Provide the [x, y] coordinate of the cell's center where the given text is located.  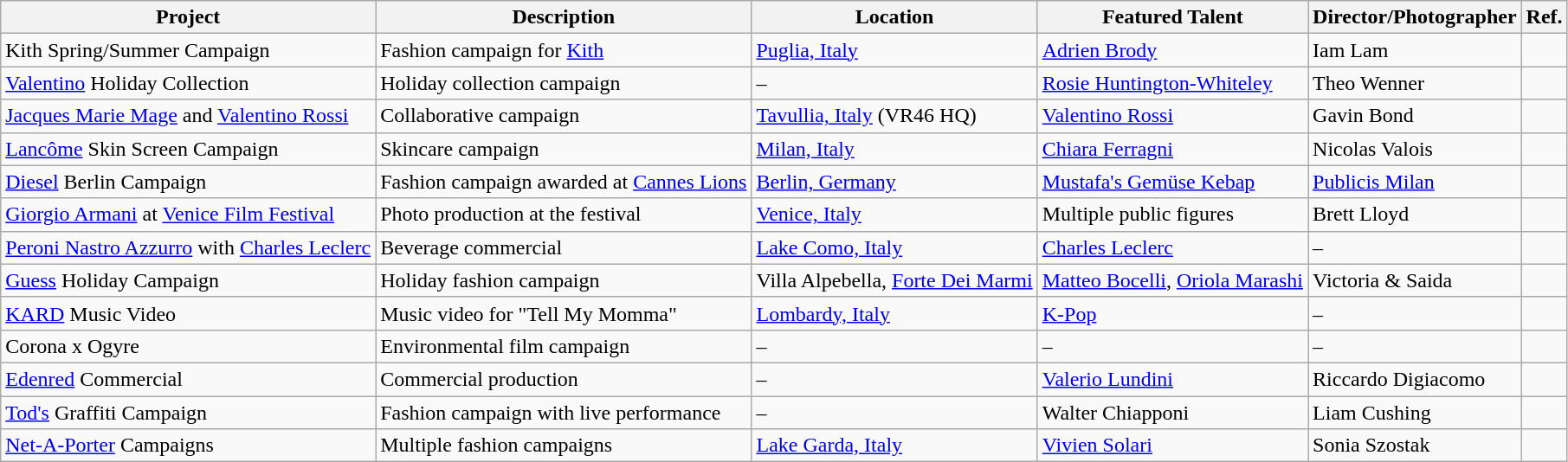
Peroni Nastro Azzurro with Charles Leclerc [189, 247]
KARD Music Video [189, 313]
Adrien Brody [1172, 50]
Collaborative campaign [564, 116]
Edenred Commercial [189, 379]
Multiple public figures [1172, 215]
Victoria & Saida [1415, 280]
Sonia Szostak [1415, 446]
Valerio Lundini [1172, 379]
Corona x Ogyre [189, 346]
Director/Photographer [1415, 17]
Lake Garda, Italy [894, 446]
Music video for "Tell My Momma" [564, 313]
Valentino Rossi [1172, 116]
Guess Holiday Campaign [189, 280]
Lake Como, Italy [894, 247]
Berlin, Germany [894, 182]
Tod's Graffiti Campaign [189, 413]
Liam Cushing [1415, 413]
Theo Wenner [1415, 83]
Gavin Bond [1415, 116]
Lombardy, Italy [894, 313]
Diesel Berlin Campaign [189, 182]
Project [189, 17]
Milan, Italy [894, 149]
Mustafa's Gemüse Kebap [1172, 182]
Fashion campaign for Kith [564, 50]
Net-A-Porter Campaigns [189, 446]
Location [894, 17]
Riccardo Digiacomo [1415, 379]
Photo production at the festival [564, 215]
Holiday fashion campaign [564, 280]
Venice, Italy [894, 215]
Walter Chiapponi [1172, 413]
Charles Leclerc [1172, 247]
Giorgio Armani at Venice Film Festival [189, 215]
Beverage commercial [564, 247]
Jacques Marie Mage and Valentino Rossi [189, 116]
Lancôme Skin Screen Campaign [189, 149]
Environmental film campaign [564, 346]
Matteo Bocelli, Oriola Marashi [1172, 280]
Brett Lloyd [1415, 215]
Valentino Holiday Collection [189, 83]
Iam Lam [1415, 50]
Multiple fashion campaigns [564, 446]
Featured Talent [1172, 17]
Kith Spring/Summer Campaign [189, 50]
Puglia, Italy [894, 50]
Fashion campaign awarded at Cannes Lions [564, 182]
Publicis Milan [1415, 182]
Holiday collection campaign [564, 83]
Rosie Huntington-Whiteley [1172, 83]
Villa Alpebella, Forte Dei Marmi [894, 280]
Ref. [1545, 17]
Skincare campaign [564, 149]
Nicolas Valois [1415, 149]
Commercial production [564, 379]
Chiara Ferragni [1172, 149]
Description [564, 17]
Fashion campaign with live performance [564, 413]
K-Pop [1172, 313]
Vivien Solari [1172, 446]
Tavullia, Italy (VR46 HQ) [894, 116]
